Return the [X, Y] coordinate for the center point of the cell that contains the specified text.  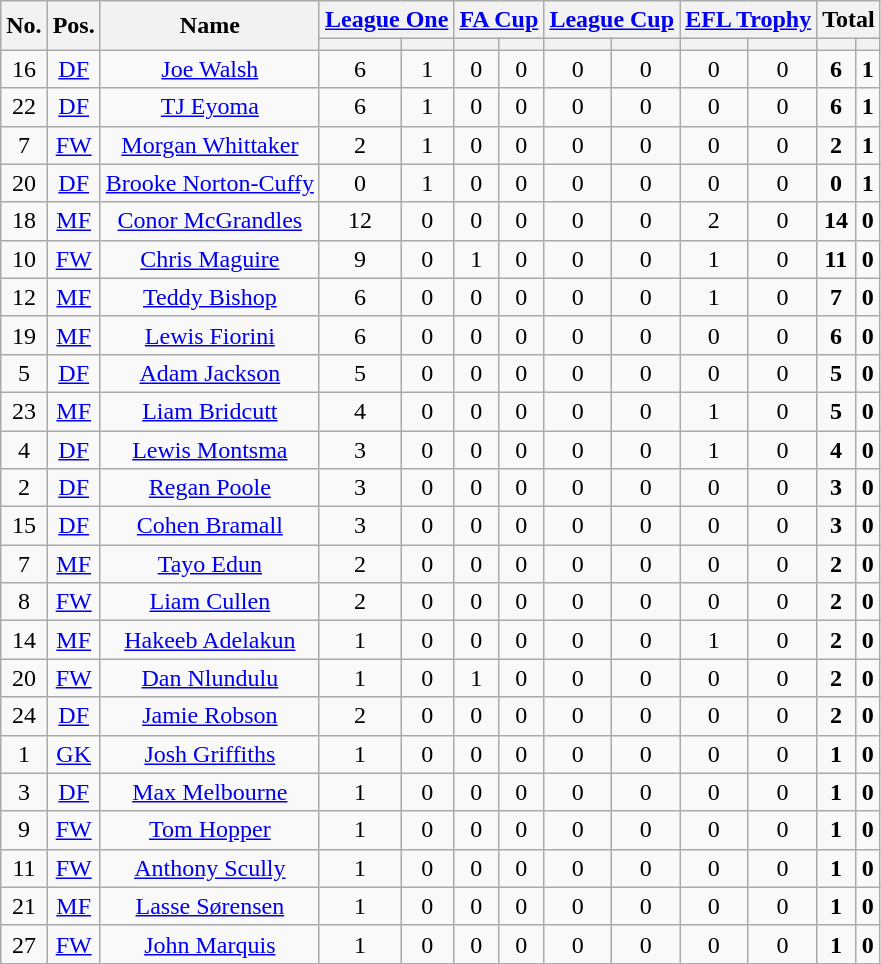
15 [24, 526]
Joe Walsh [210, 69]
16 [24, 69]
Brooke Norton-Cuffy [210, 183]
10 [24, 259]
22 [24, 107]
Liam Cullen [210, 602]
Teddy Bishop [210, 297]
EFL Trophy [748, 20]
Chris Maguire [210, 259]
Total [849, 20]
8 [24, 602]
No. [24, 26]
Tom Hopper [210, 830]
23 [24, 411]
Tayo Edun [210, 564]
24 [24, 716]
Pos. [74, 26]
21 [24, 906]
League One [386, 20]
19 [24, 335]
Anthony Scully [210, 868]
GK [74, 754]
Lewis Fiorini [210, 335]
Morgan Whittaker [210, 145]
Liam Bridcutt [210, 411]
League Cup [612, 20]
TJ Eyoma [210, 107]
FA Cup [499, 20]
Conor McGrandles [210, 221]
Jamie Robson [210, 716]
Cohen Bramall [210, 526]
18 [24, 221]
Lewis Montsma [210, 449]
27 [24, 944]
Dan Nlundulu [210, 678]
Name [210, 26]
Max Melbourne [210, 792]
Regan Poole [210, 488]
Adam Jackson [210, 373]
Josh Griffiths [210, 754]
Lasse Sørensen [210, 906]
John Marquis [210, 944]
Hakeeb Adelakun [210, 640]
